Identify which cell holds the provided text, then report its [x, y] central coordinate. 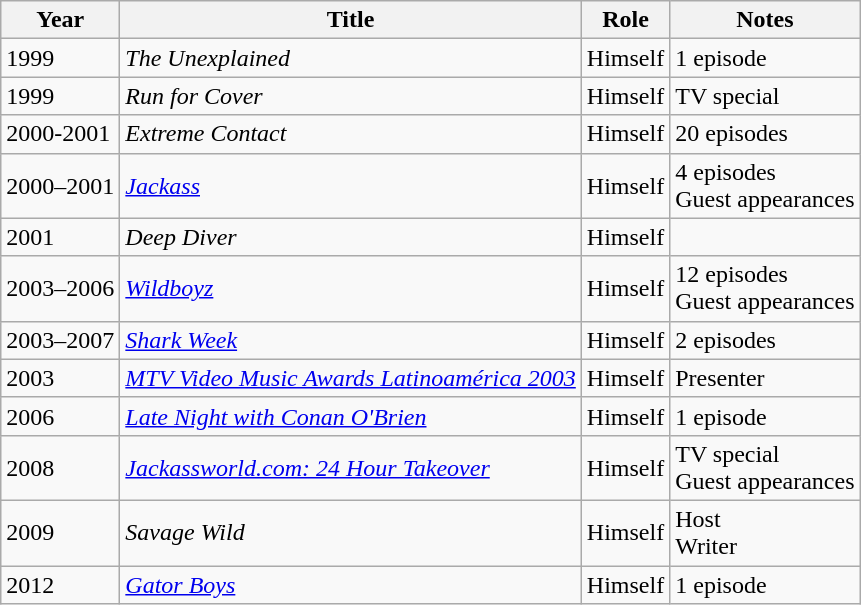
Year [60, 20]
2003–2007 [60, 340]
2009 [60, 532]
Notes [765, 20]
Jackassworld.com: 24 Hour Takeover [351, 468]
2003–2006 [60, 288]
TV specialGuest appearances [765, 468]
2 episodes [765, 340]
20 episodes [765, 134]
2001 [60, 237]
2008 [60, 468]
MTV Video Music Awards Latinoamérica 2003 [351, 378]
Late Night with Conan O'Brien [351, 416]
The Unexplained [351, 58]
TV special [765, 96]
Jackass [351, 186]
2003 [60, 378]
Run for Cover [351, 96]
HostWriter [765, 532]
2000-2001 [60, 134]
Savage Wild [351, 532]
Presenter [765, 378]
2012 [60, 585]
2006 [60, 416]
Gator Boys [351, 585]
2000–2001 [60, 186]
Wildboyz [351, 288]
4 episodesGuest appearances [765, 186]
Extreme Contact [351, 134]
Title [351, 20]
Role [625, 20]
Shark Week [351, 340]
Deep Diver [351, 237]
12 episodesGuest appearances [765, 288]
